Return (x, y) of the center of cell containing provided text 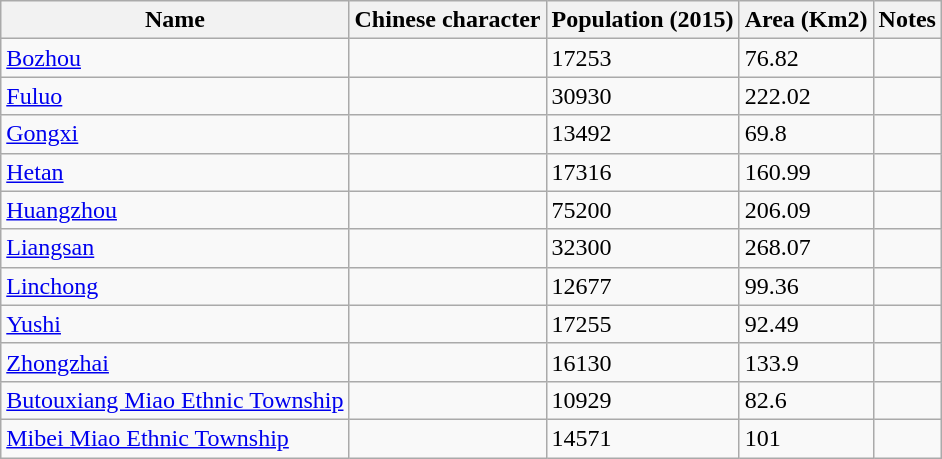
75200 (642, 210)
17253 (642, 58)
17316 (642, 172)
14571 (642, 438)
Linchong (175, 286)
Mibei Miao Ethnic Township (175, 438)
76.82 (806, 58)
268.07 (806, 248)
Yushi (175, 324)
Name (175, 20)
206.09 (806, 210)
12677 (642, 286)
133.9 (806, 362)
Zhongzhai (175, 362)
Notes (907, 20)
160.99 (806, 172)
30930 (642, 96)
69.8 (806, 134)
Hetan (175, 172)
Huangzhou (175, 210)
82.6 (806, 400)
92.49 (806, 324)
101 (806, 438)
Fuluo (175, 96)
Liangsan (175, 248)
17255 (642, 324)
Bozhou (175, 58)
16130 (642, 362)
13492 (642, 134)
Chinese character (448, 20)
222.02 (806, 96)
Area (Km2) (806, 20)
Butouxiang Miao Ethnic Township (175, 400)
99.36 (806, 286)
Gongxi (175, 134)
Population (2015) (642, 20)
10929 (642, 400)
32300 (642, 248)
